Detect which cell encompasses the target text, then output its [X, Y] center coordinate. 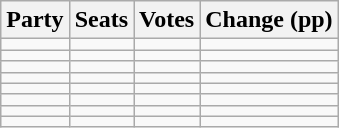
Change (pp) [269, 20]
Party [35, 20]
Votes [167, 20]
Seats [101, 20]
